From the cell containing the given text, extract its center point as (X, Y) coordinate. 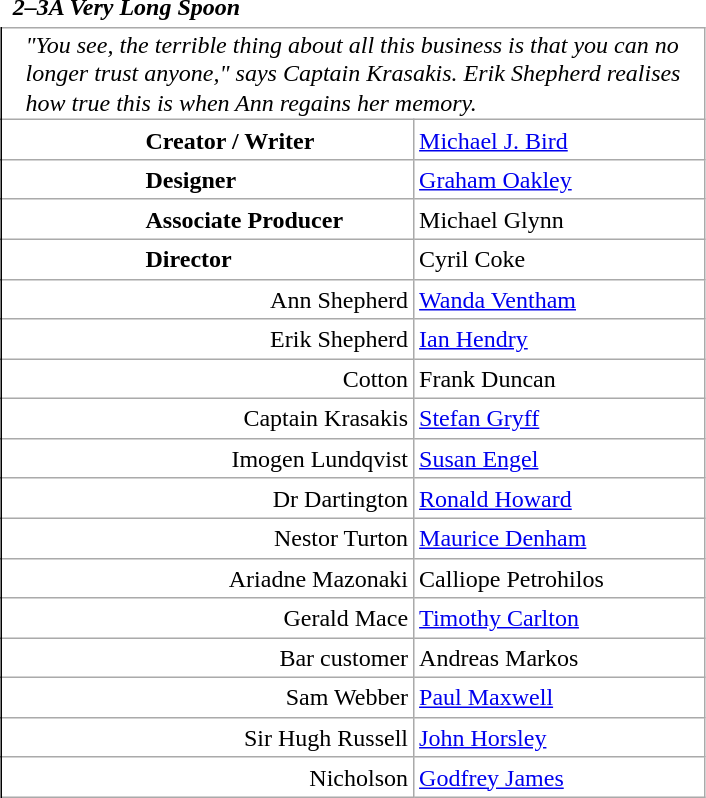
Associate Producer (208, 219)
Ann Shepherd (208, 299)
Wanda Ventham (560, 299)
Dr Dartington (208, 498)
Cotton (208, 379)
Andreas Markos (560, 658)
Ian Hendry (560, 339)
Gerald Mace (208, 618)
Maurice Denham (560, 538)
Nestor Turton (208, 538)
John Horsley (560, 737)
Graham Oakley (560, 180)
Captain Krasakis (208, 419)
Nicholson (208, 777)
Sir Hugh Russell (208, 737)
Stefan Gryff (560, 419)
Ronald Howard (560, 498)
Director (208, 259)
Godfrey James (560, 777)
Paul Maxwell (560, 698)
Creator / Writer (208, 140)
Ariadne Mazonaki (208, 578)
Calliope Petrohilos (560, 578)
Michael Glynn (560, 219)
Susan Engel (560, 458)
Frank Duncan (560, 379)
Timothy Carlton (560, 618)
Designer (208, 180)
Erik Shepherd (208, 339)
Bar customer (208, 658)
Cyril Coke (560, 259)
Michael J. Bird (560, 140)
Imogen Lundqvist (208, 458)
Sam Webber (208, 698)
